Return [X, Y] of the center of cell containing provided text 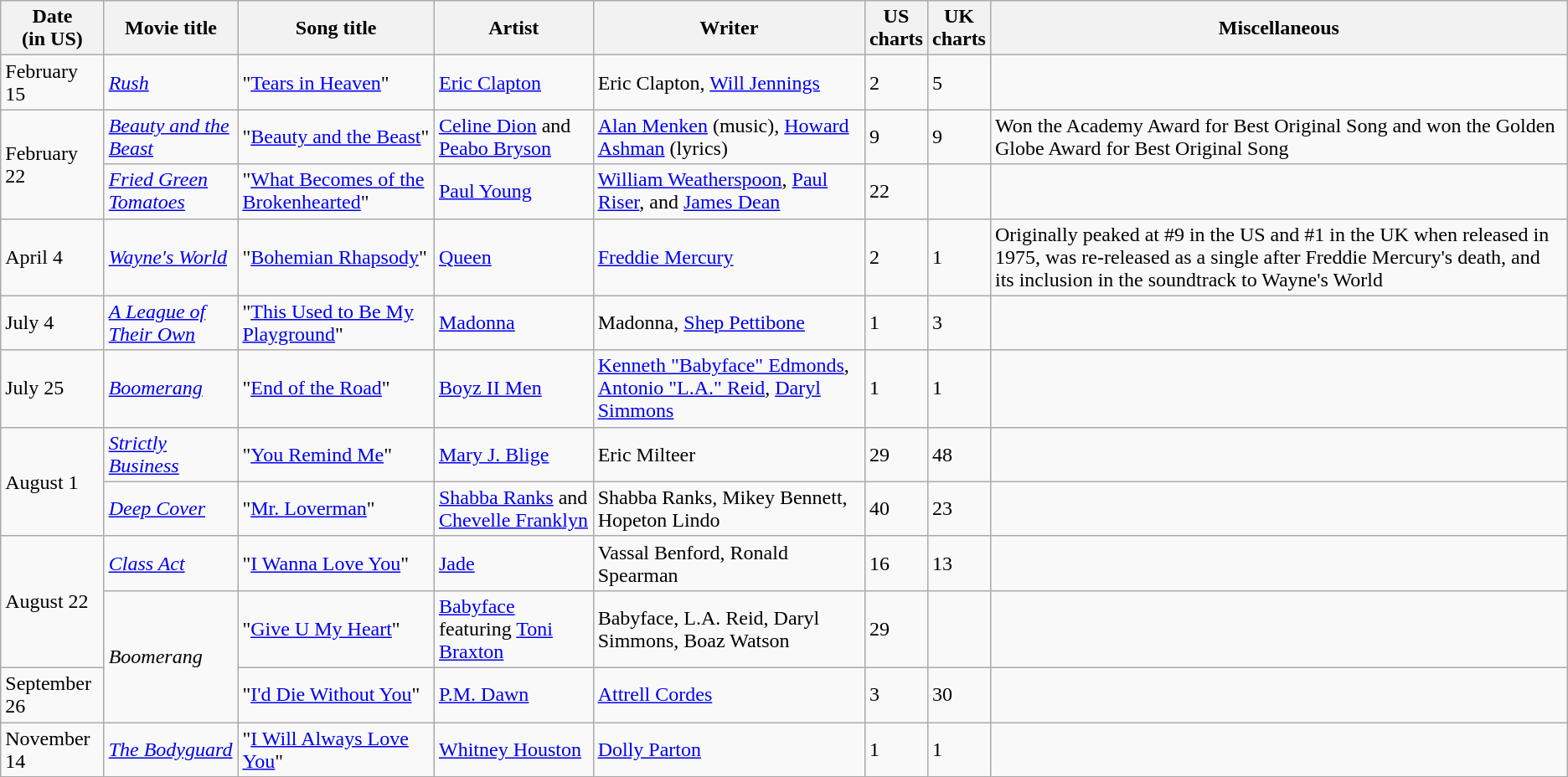
Kenneth "Babyface" Edmonds, Antonio "L.A." Reid, Daryl Simmons [729, 388]
July 25 [52, 388]
Jade [513, 563]
Eric Clapton [513, 82]
Miscellaneous [1278, 28]
Attrell Cordes [729, 695]
July 4 [52, 323]
22 [896, 191]
5 [958, 82]
Freddie Mercury [729, 257]
"I Will Always Love You" [337, 749]
Babyface featuring Toni Braxton [513, 629]
August 22 [52, 601]
Mary J. Blige [513, 454]
13 [958, 563]
"Give U My Heart" [337, 629]
November 14 [52, 749]
Movie title [171, 28]
August 1 [52, 481]
Celine Dion and Peabo Bryson [513, 137]
Eric Clapton, Will Jennings [729, 82]
48 [958, 454]
30 [958, 695]
Writer [729, 28]
23 [958, 509]
Shabba Ranks and Chevelle Franklyn [513, 509]
Paul Young [513, 191]
"Bohemian Rhapsody" [337, 257]
"Beauty and the Beast" [337, 137]
Artist [513, 28]
"I Wanna Love You" [337, 563]
Vassal Benford, Ronald Spearman [729, 563]
UKcharts [958, 28]
"You Remind Me" [337, 454]
Babyface, L.A. Reid, Daryl Simmons, Boaz Watson [729, 629]
Queen [513, 257]
April 4 [52, 257]
"Tears in Heaven" [337, 82]
16 [896, 563]
Won the Academy Award for Best Original Song and won the Golden Globe Award for Best Original Song [1278, 137]
Deep Cover [171, 509]
Boyz II Men [513, 388]
Madonna, Shep Pettibone [729, 323]
Whitney Houston [513, 749]
Shabba Ranks, Mikey Bennett, Hopeton Lindo [729, 509]
Rush [171, 82]
Beauty and the Beast [171, 137]
"Mr. Loverman" [337, 509]
September 26 [52, 695]
William Weatherspoon, Paul Riser, and James Dean [729, 191]
"This Used to Be My Playground" [337, 323]
Date(in US) [52, 28]
Madonna [513, 323]
Class Act [171, 563]
A League of Their Own [171, 323]
Strictly Business [171, 454]
The Bodyguard [171, 749]
"I'd Die Without You" [337, 695]
40 [896, 509]
February 15 [52, 82]
Wayne's World [171, 257]
Dolly Parton [729, 749]
Song title [337, 28]
Alan Menken (music), Howard Ashman (lyrics) [729, 137]
Fried Green Tomatoes [171, 191]
P.M. Dawn [513, 695]
"End of the Road" [337, 388]
"What Becomes of the Brokenhearted" [337, 191]
Eric Milteer [729, 454]
US charts [896, 28]
February 22 [52, 164]
